From the cell containing the given text, extract its center point as [x, y] coordinate. 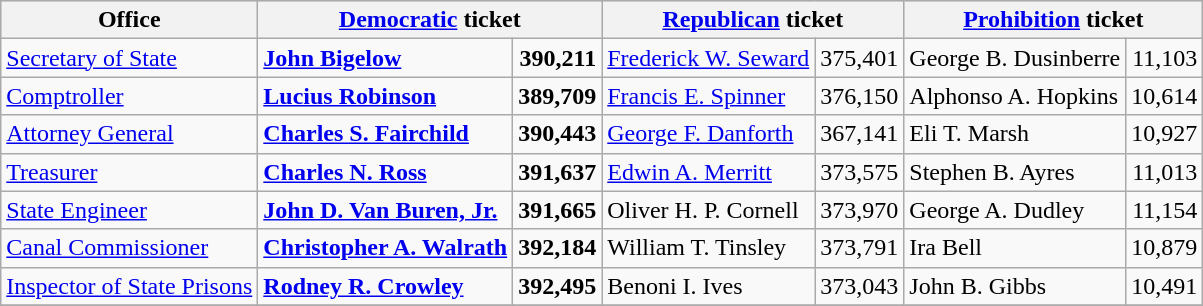
Ira Bell [1015, 248]
John B. Gibbs [1015, 286]
389,709 [558, 96]
Frederick W. Seward [708, 58]
Alphonso A. Hopkins [1015, 96]
390,211 [558, 58]
Democratic ticket [430, 20]
390,443 [558, 134]
Francis E. Spinner [708, 96]
Charles S. Fairchild [386, 134]
Canal Commissioner [130, 248]
George F. Danforth [708, 134]
Charles N. Ross [386, 172]
373,575 [860, 172]
William T. Tinsley [708, 248]
Stephen B. Ayres [1015, 172]
John D. Van Buren, Jr. [386, 210]
George A. Dudley [1015, 210]
10,491 [1164, 286]
391,637 [558, 172]
10,614 [1164, 96]
376,150 [860, 96]
392,184 [558, 248]
373,970 [860, 210]
367,141 [860, 134]
Oliver H. P. Cornell [708, 210]
State Engineer [130, 210]
Eli T. Marsh [1015, 134]
Rodney R. Crowley [386, 286]
Christopher A. Walrath [386, 248]
11,013 [1164, 172]
Office [130, 20]
10,879 [1164, 248]
Secretary of State [130, 58]
George B. Dusinberre [1015, 58]
11,103 [1164, 58]
John Bigelow [386, 58]
375,401 [860, 58]
Attorney General [130, 134]
10,927 [1164, 134]
Republican ticket [753, 20]
Benoni I. Ives [708, 286]
Treasurer [130, 172]
373,791 [860, 248]
391,665 [558, 210]
392,495 [558, 286]
Lucius Robinson [386, 96]
Prohibition ticket [1054, 20]
11,154 [1164, 210]
373,043 [860, 286]
Edwin A. Merritt [708, 172]
Inspector of State Prisons [130, 286]
Comptroller [130, 96]
